Output the [x, y] coordinate of the center of the cell containing the given text.  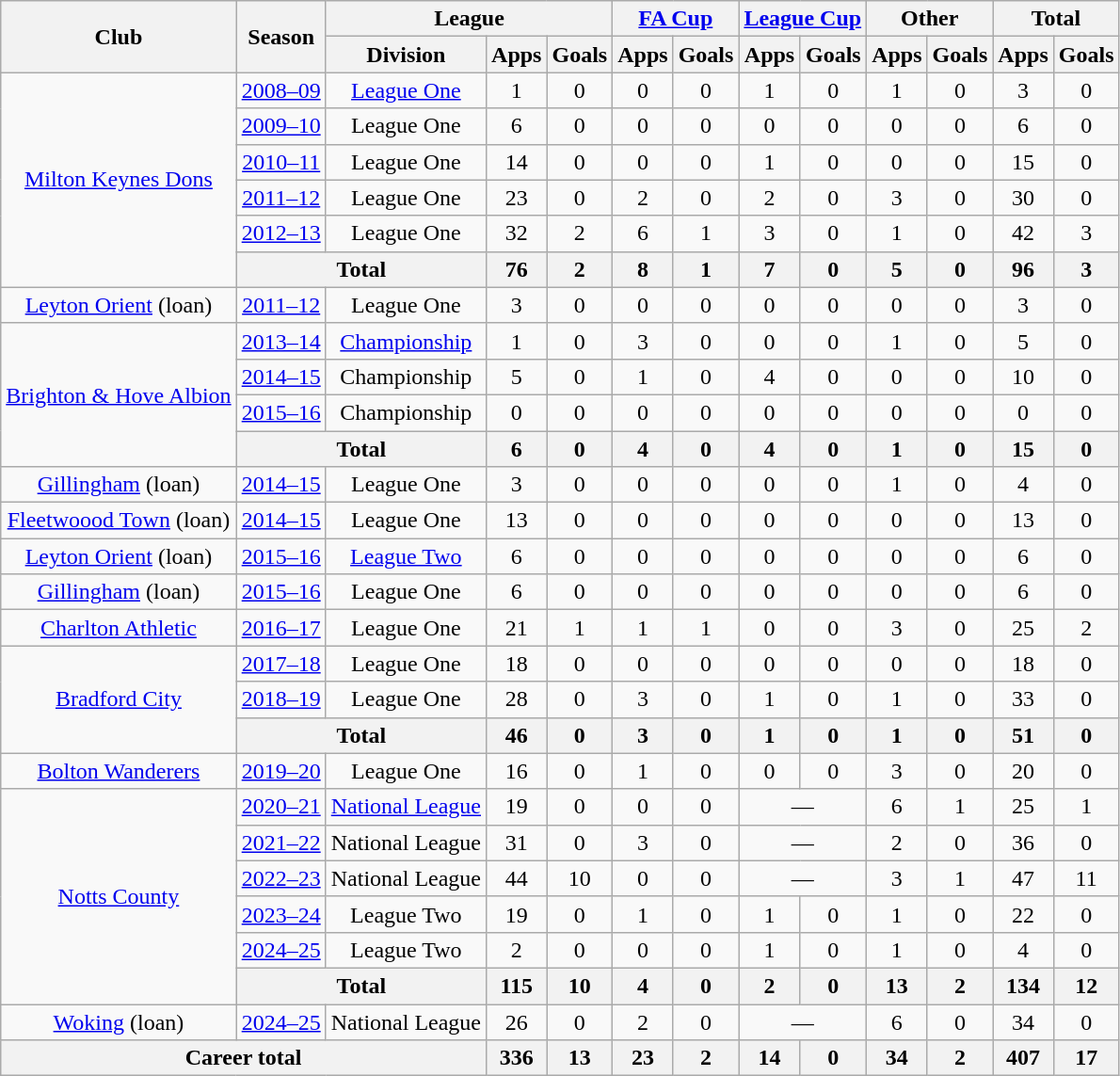
36 [1023, 843]
51 [1023, 735]
44 [517, 878]
2019–20 [280, 771]
2021–22 [280, 843]
2022–23 [280, 878]
Notts County [119, 896]
2017–18 [280, 664]
Charlton Athletic [119, 628]
2009–10 [280, 126]
2023–24 [280, 914]
7 [770, 269]
Woking (loan) [119, 1021]
2010–11 [280, 162]
134 [1023, 986]
League [469, 19]
30 [1023, 198]
31 [517, 843]
11 [1086, 878]
22 [1023, 914]
2020–21 [280, 807]
2018–19 [280, 699]
12 [1086, 986]
2016–17 [280, 628]
2012–13 [280, 233]
76 [517, 269]
115 [517, 986]
407 [1023, 1058]
Career total [244, 1058]
Milton Keynes Dons [119, 180]
16 [517, 771]
32 [517, 233]
Brighton & Hove Albion [119, 394]
96 [1023, 269]
Club [119, 37]
20 [1023, 771]
26 [517, 1021]
336 [517, 1058]
League Cup [803, 19]
42 [1023, 233]
Other [930, 19]
47 [1023, 878]
Bradford City [119, 699]
8 [643, 269]
Season [280, 37]
21 [517, 628]
2008–09 [280, 90]
46 [517, 735]
2013–14 [280, 341]
28 [517, 699]
17 [1086, 1058]
Division [406, 55]
FA Cup [676, 19]
33 [1023, 699]
Bolton Wanderers [119, 771]
Fleetwoood Town (loan) [119, 521]
